Pinpoint the cell where the given text exists, returning its (x, y) midpoint coordinate. 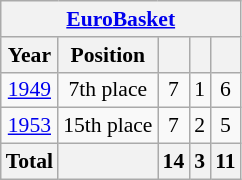
2 (200, 126)
6 (226, 90)
14 (174, 162)
1 (200, 90)
3 (200, 162)
15th place (108, 126)
1949 (30, 90)
1953 (30, 126)
5 (226, 126)
Total (30, 162)
Position (108, 55)
Year (30, 55)
7th place (108, 90)
11 (226, 162)
EuroBasket (121, 19)
